Extract the [x, y] coordinate from the center of the cell holding the provided text.  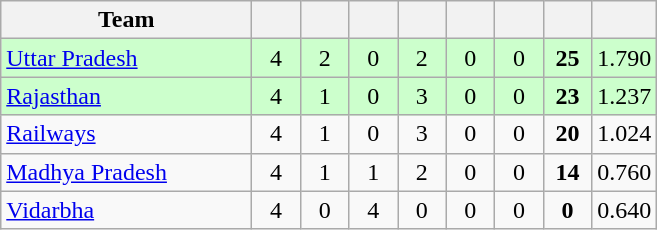
Rajasthan [126, 96]
Uttar Pradesh [126, 58]
Team [126, 20]
1.237 [624, 96]
1.024 [624, 134]
0.640 [624, 210]
Madhya Pradesh [126, 172]
Railways [126, 134]
23 [568, 96]
1.790 [624, 58]
14 [568, 172]
20 [568, 134]
Vidarbha [126, 210]
25 [568, 58]
0.760 [624, 172]
